Scan for the cell matching the given text and deliver its (x, y) coordinate at center. 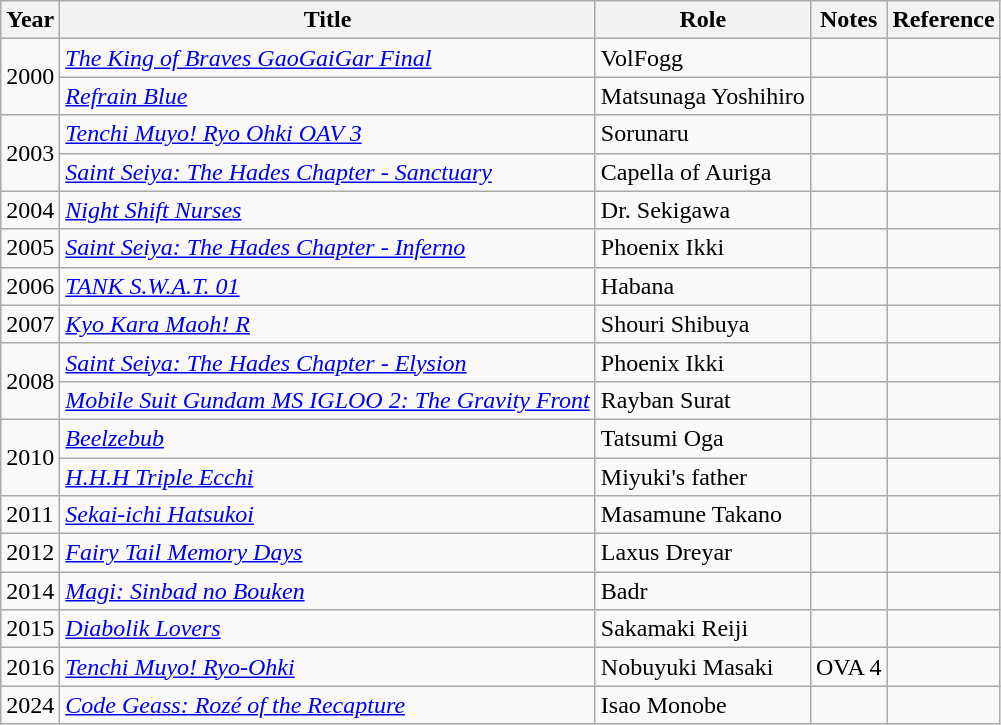
Miyuki's father (702, 477)
2016 (30, 667)
Fairy Tail Memory Days (328, 553)
Magi: Sinbad no Bouken (328, 591)
Habana (702, 286)
2012 (30, 553)
2010 (30, 457)
2007 (30, 324)
2004 (30, 210)
2024 (30, 705)
Capella of Auriga (702, 172)
H.H.H Triple Ecchi (328, 477)
Laxus Dreyar (702, 553)
2008 (30, 381)
Night Shift Nurses (328, 210)
2011 (30, 515)
Diabolik Lovers (328, 629)
Tenchi Muyo! Ryo-Ohki (328, 667)
Rayban Surat (702, 400)
Role (702, 20)
Dr. Sekigawa (702, 210)
Isao Monobe (702, 705)
Saint Seiya: The Hades Chapter - Sanctuary (328, 172)
Notes (848, 20)
Reference (944, 20)
Refrain Blue (328, 96)
2005 (30, 248)
2003 (30, 153)
Beelzebub (328, 438)
Kyo Kara Maoh! R (328, 324)
Tatsumi Oga (702, 438)
Saint Seiya: The Hades Chapter - Inferno (328, 248)
Sorunaru (702, 134)
2000 (30, 77)
TANK S.W.A.T. 01 (328, 286)
Year (30, 20)
Shouri Shibuya (702, 324)
2014 (30, 591)
Nobuyuki Masaki (702, 667)
Masamune Takano (702, 515)
2006 (30, 286)
The King of Braves GaoGaiGar Final (328, 58)
VolFogg (702, 58)
Title (328, 20)
Mobile Suit Gundam MS IGLOO 2: The Gravity Front (328, 400)
Saint Seiya: The Hades Chapter - Elysion (328, 362)
Badr (702, 591)
Matsunaga Yoshihiro (702, 96)
Tenchi Muyo! Ryo Ohki OAV 3 (328, 134)
2015 (30, 629)
Code Geass: Rozé of the Recapture (328, 705)
Sakamaki Reiji (702, 629)
OVA 4 (848, 667)
Sekai-ichi Hatsukoi (328, 515)
